Scan for the cell matching the given text and deliver its (x, y) coordinate at center. 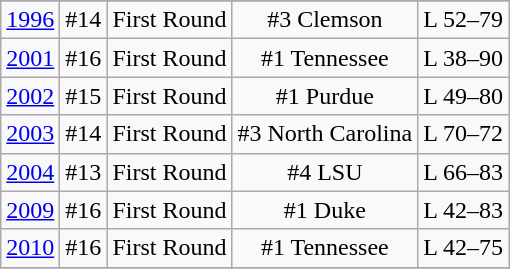
#4 LSU (325, 172)
2003 (30, 134)
#15 (84, 96)
1996 (30, 20)
2002 (30, 96)
2001 (30, 58)
#1 Purdue (325, 96)
L 52–79 (464, 20)
#3 North Carolina (325, 134)
#1 Duke (325, 210)
L 42–83 (464, 210)
L 66–83 (464, 172)
2009 (30, 210)
2010 (30, 248)
#3 Clemson (325, 20)
2004 (30, 172)
L 38–90 (464, 58)
L 70–72 (464, 134)
L 49–80 (464, 96)
#13 (84, 172)
L 42–75 (464, 248)
